Find where the given text appears and provide that cell's center as (x, y) coordinate. 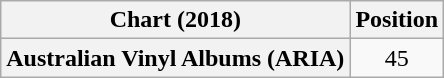
Australian Vinyl Albums (ARIA) (176, 58)
Position (397, 20)
Chart (2018) (176, 20)
45 (397, 58)
